Search for the cell housing the specified text and yield its [X, Y] center coordinate. 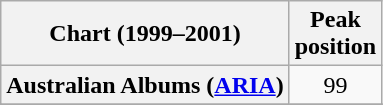
Australian Albums (ARIA) [145, 85]
Chart (1999–2001) [145, 34]
Peakposition [335, 34]
99 [335, 85]
